Return the (X, Y) coordinate for the center point of the cell that contains the specified text.  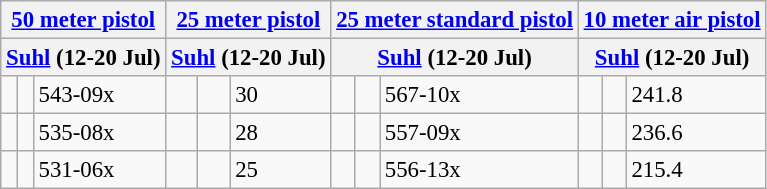
25 meter pistol (248, 20)
28 (280, 133)
30 (280, 95)
25 meter standard pistol (454, 20)
236.6 (696, 133)
10 meter air pistol (672, 20)
543-09x (100, 95)
535-08x (100, 133)
557-09x (480, 133)
241.8 (696, 95)
50 meter pistol (84, 20)
25 (280, 170)
556-13x (480, 170)
567-10x (480, 95)
215.4 (696, 170)
531-06x (100, 170)
